Scan for the cell matching the given text and deliver its (X, Y) coordinate at center. 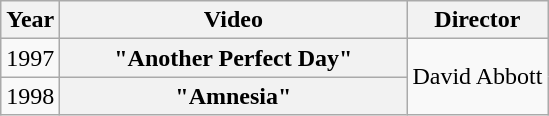
"Amnesia" (234, 96)
Director (478, 20)
1997 (30, 58)
1998 (30, 96)
David Abbott (478, 77)
Year (30, 20)
Video (234, 20)
"Another Perfect Day" (234, 58)
